Locate the cell with the specified text and output its [X, Y] center coordinate. 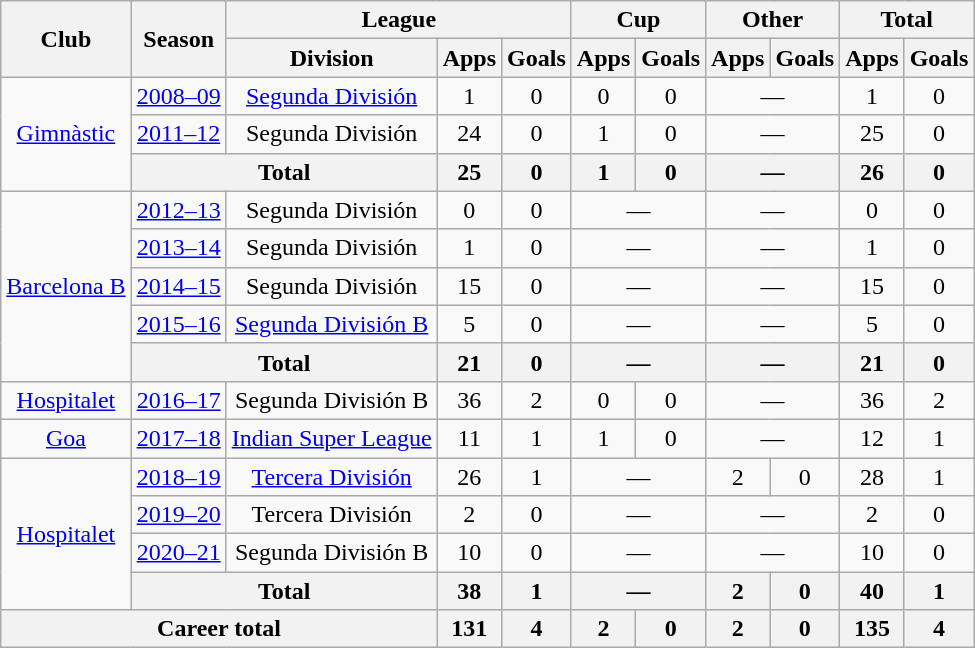
Division [332, 58]
2013–14 [178, 248]
Career total [219, 629]
2020–21 [178, 553]
Goa [66, 438]
28 [872, 477]
2018–19 [178, 477]
Barcelona B [66, 286]
League [398, 20]
11 [469, 438]
2016–17 [178, 400]
Club [66, 39]
12 [872, 438]
2008–09 [178, 96]
24 [469, 134]
2014–15 [178, 286]
Season [178, 39]
2017–18 [178, 438]
40 [872, 591]
135 [872, 629]
2019–20 [178, 515]
2011–12 [178, 134]
Gimnàstic [66, 134]
2015–16 [178, 324]
131 [469, 629]
2012–13 [178, 210]
Other [773, 20]
Indian Super League [332, 438]
38 [469, 591]
Cup [638, 20]
